Identify which cell holds the provided text, then report its (X, Y) central coordinate. 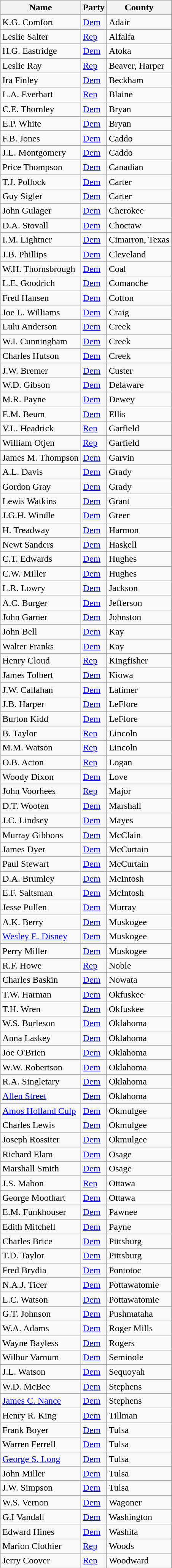
J.W. Bremer (40, 370)
V.L. Headrick (40, 429)
E.M. Beum (40, 414)
Amos Holland Culp (40, 1111)
Johnston (139, 617)
Fred Brydia (40, 1270)
W.I. Cunningham (40, 341)
George Moothart (40, 1198)
Gordon Gray (40, 487)
Pontotoc (139, 1270)
W.S. Vernon (40, 1502)
E.F. Saltsman (40, 893)
A.C. Burger (40, 602)
J.G.H. Windle (40, 516)
Joseph Rossiter (40, 1140)
C.W. Miller (40, 574)
Edward Hines (40, 1531)
J.W. Callahan (40, 690)
Delaware (139, 385)
Jesse Pullen (40, 908)
Choctaw (139, 225)
J.B. Harper (40, 704)
W.D. Gibson (40, 385)
James M. Thompson (40, 458)
Jefferson (139, 602)
M.M. Watson (40, 748)
Nowata (139, 980)
K.G. Comfort (40, 22)
Cotton (139, 298)
Beaver, Harper (139, 66)
D.T. Wooten (40, 806)
Wagoner (139, 1502)
W.H. Thornsbrough (40, 269)
Cleveland (139, 254)
Jerry Coover (40, 1560)
B. Taylor (40, 733)
Harmon (139, 530)
J.L. Watson (40, 1372)
J.S. Mabon (40, 1183)
Jackson (139, 588)
Henry Cloud (40, 661)
Charles Baskin (40, 980)
Frank Boyer (40, 1430)
Wayne Bayless (40, 1343)
Rogers (139, 1343)
J.C. Lindsey (40, 820)
A.K. Berry (40, 922)
Woods (139, 1546)
E.P. White (40, 124)
Atoka (139, 51)
John Gulager (40, 211)
Latimer (139, 690)
Anna Laskey (40, 1038)
J.B. Phillips (40, 254)
T.W. Harman (40, 994)
Sequoyah (139, 1372)
Burton Kidd (40, 719)
Joe L. Williams (40, 312)
McClain (139, 835)
James C. Nance (40, 1401)
George S. Long (40, 1459)
James Dyer (40, 849)
Seminole (139, 1358)
Newt Sanders (40, 545)
Henry R. King (40, 1415)
William Otjen (40, 443)
Murray Gibbons (40, 835)
W.D. McBee (40, 1386)
Cherokee (139, 211)
Pushmataha (139, 1314)
A.L. Davis (40, 472)
Kingfisher (139, 661)
Logan (139, 762)
Allen Street (40, 1096)
T.J. Pollock (40, 182)
J.L. Montgomery (40, 153)
Warren Ferrell (40, 1444)
Custer (139, 370)
Lulu Anderson (40, 327)
Greer (139, 516)
W.S. Burleson (40, 1023)
R.F. Howe (40, 966)
Fred Hansen (40, 298)
Comanche (139, 283)
Charles Hutson (40, 356)
Leslie Salter (40, 37)
Noble (139, 966)
J.W. Simpson (40, 1488)
Garvin (139, 458)
W.A. Adams (40, 1328)
Woody Dixon (40, 777)
L.C. Watson (40, 1299)
Ira Finley (40, 80)
Charles Brice (40, 1241)
Coal (139, 269)
G.I Vandall (40, 1517)
Murray (139, 908)
Ellis (139, 414)
Washington (139, 1517)
Cimarron, Texas (139, 240)
Edith Mitchell (40, 1227)
Wesley E. Disney (40, 937)
R.A. Singletary (40, 1081)
Washita (139, 1531)
Richard Elam (40, 1154)
C.T. Edwards (40, 559)
Lewis Watkins (40, 501)
F.B. Jones (40, 138)
Craig (139, 312)
Love (139, 777)
Wilbur Varnum (40, 1358)
Kiowa (139, 675)
L.E. Goodrich (40, 283)
D.A. Stovall (40, 225)
Mayes (139, 820)
O.B. Acton (40, 762)
John Voorhees (40, 791)
Party (94, 8)
D.A. Brumley (40, 878)
Roger Mills (139, 1328)
Blaine (139, 95)
T.D. Taylor (40, 1256)
Adair (139, 22)
Payne (139, 1227)
Charles Lewis (40, 1125)
Alfalfa (139, 37)
N.A.J. Ticer (40, 1285)
E.M. Funkhouser (40, 1212)
L.R. Lowry (40, 588)
I.M. Lightner (40, 240)
H. Treadway (40, 530)
Marion Clothier (40, 1546)
Price Thompson (40, 167)
Canadian (139, 167)
C.E. Thornley (40, 109)
Marshall Smith (40, 1169)
Leslie Ray (40, 66)
Marshall (139, 806)
W.W. Robertson (40, 1067)
H.G. Eastridge (40, 51)
John Miller (40, 1473)
Tillman (139, 1415)
G.T. Johnson (40, 1314)
Name (40, 8)
T.H. Wren (40, 1009)
Joe O'Brien (40, 1052)
Beckham (139, 80)
James Tolbert (40, 675)
John Garner (40, 617)
Haskell (139, 545)
L.A. Everhart (40, 95)
Woodward (139, 1560)
Paul Stewart (40, 864)
M.R. Payne (40, 399)
Pawnee (139, 1212)
Dewey (139, 399)
Major (139, 791)
Walter Franks (40, 646)
Guy Sigler (40, 196)
County (139, 8)
Grant (139, 501)
Perry Miller (40, 951)
John Bell (40, 631)
